Pinpoint the cell where the given text exists, returning its (X, Y) midpoint coordinate. 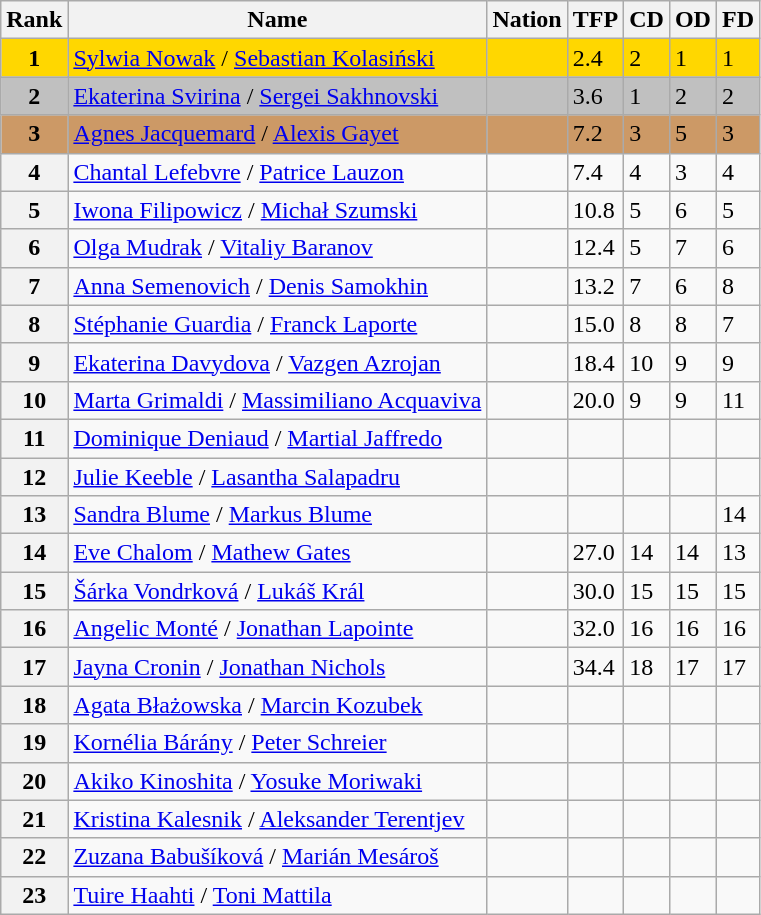
7.4 (595, 172)
30.0 (595, 591)
Agata Błażowska / Marcin Kozubek (278, 705)
Ekaterina Davydova / Vazgen Azrojan (278, 362)
Olga Mudrak / Vitaliy Baranov (278, 248)
Chantal Lefebvre / Patrice Lauzon (278, 172)
Zuzana Babušíková / Marián Mesároš (278, 857)
Anna Semenovich / Denis Samokhin (278, 286)
Iwona Filipowicz / Michał Szumski (278, 210)
23 (34, 895)
Dominique Deniaud / Martial Jaffredo (278, 438)
FD (738, 20)
13.2 (595, 286)
Rank (34, 20)
Kornélia Bárány / Peter Schreier (278, 743)
7.2 (595, 134)
Name (278, 20)
Šárka Vondrková / Lukáš Král (278, 591)
3.6 (595, 96)
12 (34, 477)
12.4 (595, 248)
Angelic Monté / Jonathan Lapointe (278, 629)
Tuire Haahti / Toni Mattila (278, 895)
Nation (527, 20)
Julie Keeble / Lasantha Salapadru (278, 477)
Ekaterina Svirina / Sergei Sakhnovski (278, 96)
22 (34, 857)
21 (34, 819)
Jayna Cronin / Jonathan Nichols (278, 667)
15.0 (595, 324)
Eve Chalom / Mathew Gates (278, 553)
Marta Grimaldi / Massimiliano Acquaviva (278, 400)
CD (647, 20)
34.4 (595, 667)
Agnes Jacquemard / Alexis Gayet (278, 134)
10.8 (595, 210)
TFP (595, 20)
OD (692, 20)
20 (34, 781)
32.0 (595, 629)
Kristina Kalesnik / Aleksander Terentjev (278, 819)
Akiko Kinoshita / Yosuke Moriwaki (278, 781)
27.0 (595, 553)
Sylwia Nowak / Sebastian Kolasiński (278, 58)
18.4 (595, 362)
2.4 (595, 58)
20.0 (595, 400)
Stéphanie Guardia / Franck Laporte (278, 324)
Sandra Blume / Markus Blume (278, 515)
19 (34, 743)
